For the text-containing cell, return its midpoint in [X, Y] coordinate format. 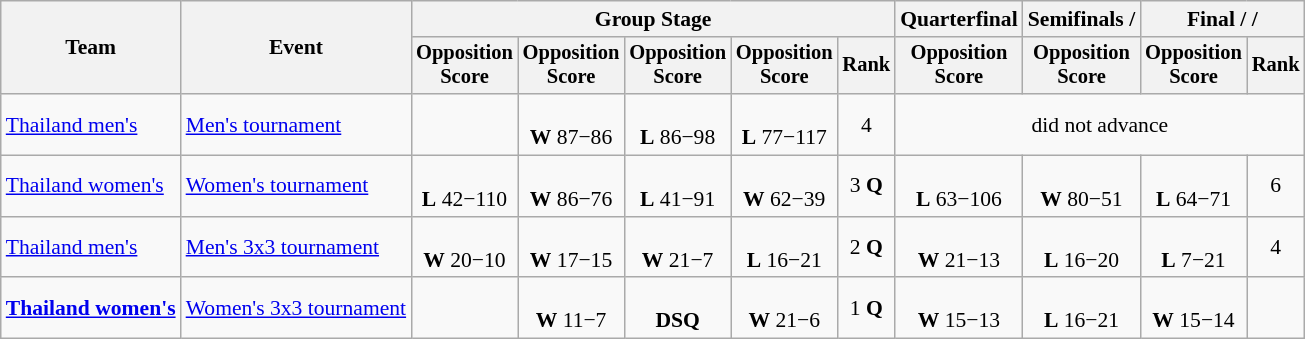
Men's tournament [296, 124]
DSQ [678, 308]
Team [91, 48]
6 [1276, 186]
3 Q [867, 186]
W 20−10 [464, 248]
Semifinals / [1082, 19]
2 Q [867, 248]
1 Q [867, 308]
L 64−71 [1194, 186]
W 15−13 [959, 308]
L 7−21 [1194, 248]
W 80−51 [1082, 186]
Final / / [1222, 19]
L 16−20 [1082, 248]
Quarterfinal [959, 19]
W 87−86 [572, 124]
did not advance [1100, 124]
W 86−76 [572, 186]
W 11−7 [572, 308]
L 77−117 [784, 124]
Women's 3x3 tournament [296, 308]
L 42−110 [464, 186]
W 21−13 [959, 248]
L 63−106 [959, 186]
Group Stage [653, 19]
W 21−6 [784, 308]
W 17−15 [572, 248]
L 41−91 [678, 186]
W 15−14 [1194, 308]
Event [296, 48]
Men's 3x3 tournament [296, 248]
Women's tournament [296, 186]
W 62−39 [784, 186]
L 86−98 [678, 124]
W 21−7 [678, 248]
